For the text-containing cell, return its midpoint in [X, Y] coordinate format. 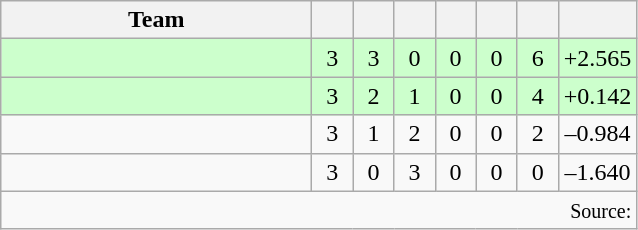
–0.984 [598, 134]
–1.640 [598, 172]
+0.142 [598, 96]
+2.565 [598, 58]
Team [156, 20]
Source: [319, 210]
6 [538, 58]
4 [538, 96]
